Locate the cell with the specified text and output its [x, y] center coordinate. 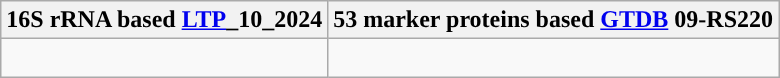
16S rRNA based LTP_10_2024 [164, 20]
53 marker proteins based GTDB 09-RS220 [554, 20]
